Search for the cell housing the specified text and yield its [x, y] center coordinate. 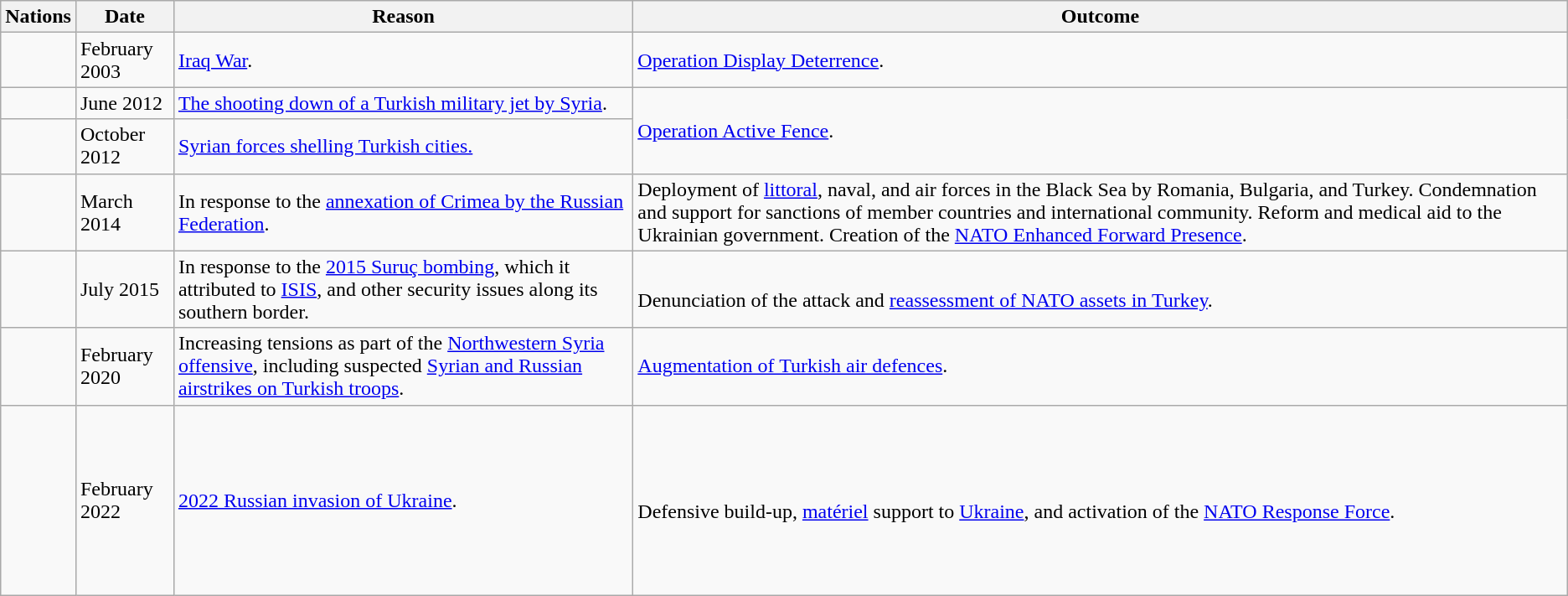
Iraq War. [403, 60]
Denunciation of the attack and reassessment of NATO assets in Turkey. [1101, 289]
Date [124, 17]
Outcome [1101, 17]
Nations [39, 17]
October 2012 [124, 146]
Syrian forces shelling Turkish cities. [403, 146]
February 2003 [124, 60]
March 2014 [124, 212]
In response to the annexation of Crimea by the Russian Federation. [403, 212]
2022 Russian invasion of Ukraine. [403, 500]
In response to the 2015 Suruç bombing, which it attributed to ISIS, and other security issues along its southern border. [403, 289]
July 2015 [124, 289]
Reason [403, 17]
June 2012 [124, 103]
Operation Active Fence. [1101, 131]
February 2020 [124, 366]
Operation Display Deterrence. [1101, 60]
February 2022 [124, 500]
Increasing tensions as part of the Northwestern Syria offensive, including suspected Syrian and Russian airstrikes on Turkish troops. [403, 366]
Defensive build-up, matériel support to Ukraine, and activation of the NATO Response Force. [1101, 500]
The shooting down of a Turkish military jet by Syria. [403, 103]
Augmentation of Turkish air defences. [1101, 366]
